Determine the [X, Y] coordinate at the center of the cell enclosing the given text.  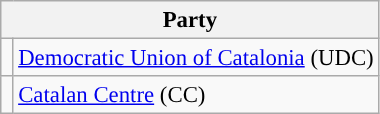
Party [190, 20]
Democratic Union of Catalonia (UDC) [196, 58]
Catalan Centre (CC) [196, 95]
